Find where the given text appears and provide that cell's center as (x, y) coordinate. 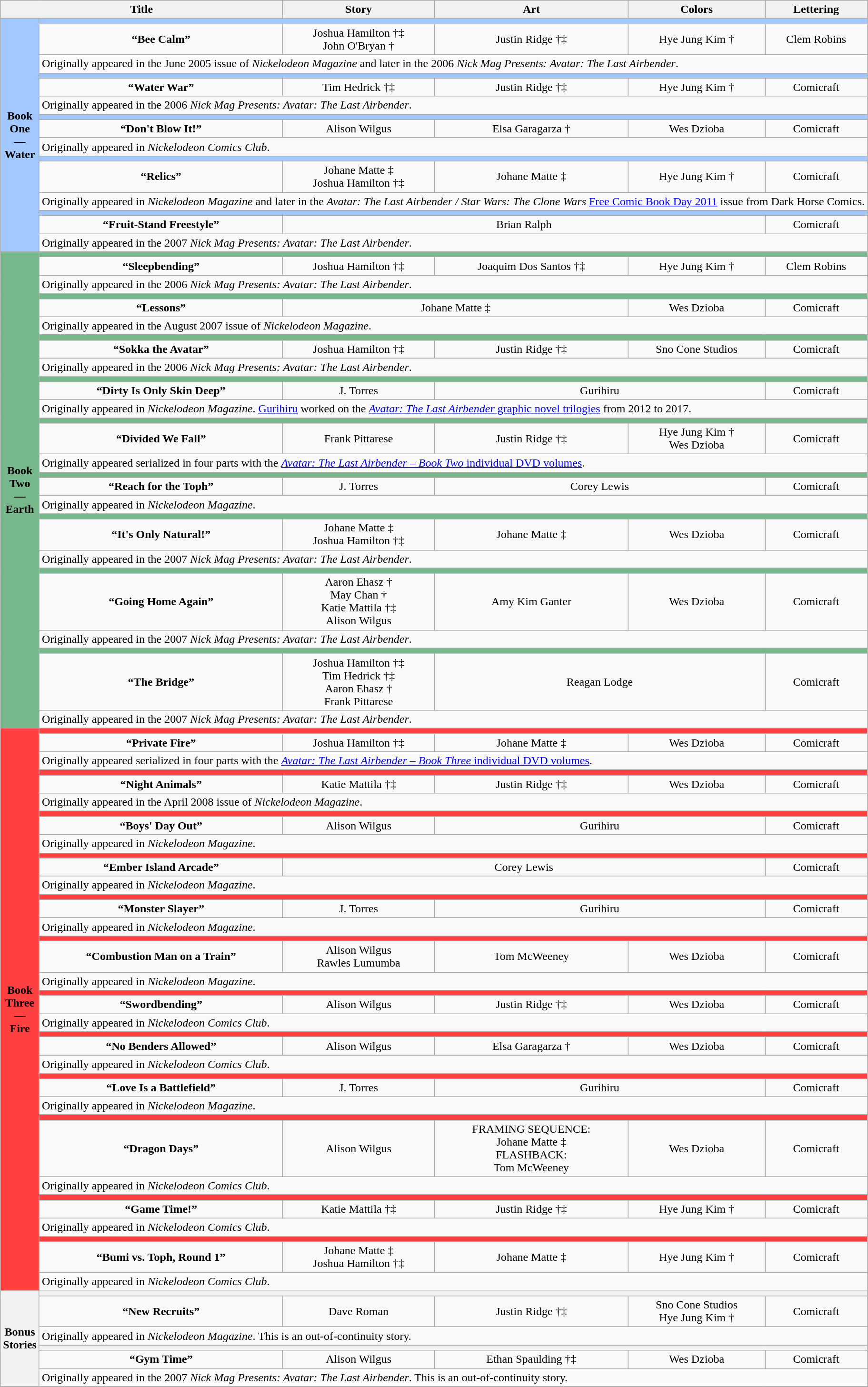
“Combustion Man on a Train” (161, 956)
“Lessons” (161, 308)
Tom McWeeney (531, 956)
“Monster Slayer” (161, 908)
FRAMING SEQUENCE:Johane Matte ‡FLASHBACK:Tom McWeeney (531, 1148)
“Reach for the Toph” (161, 487)
Art (531, 10)
Frank Pittarese (359, 439)
Hye Jung Kim †Wes Dzioba (697, 439)
Originally appeared in the August 2007 issue of Nickelodeon Magazine. (453, 326)
BonusStories (20, 1339)
“Sokka the Avatar” (161, 349)
Aaron Ehasz †May Chan †Katie Mattila †‡Alison Wilgus (359, 602)
“Fruit-Stand Freestyle” (161, 225)
Originally appeared in the 2007 Nick Mag Presents: Avatar: The Last Airbender. This is an out-of-continuity story. (453, 1377)
“Don't Blow It!” (161, 129)
Sno Cone Studios (697, 349)
“Boys' Day Out” (161, 826)
Lettering (816, 10)
“Private Fire” (161, 742)
Joshua Hamilton †‡Tim Hedrick †‡Aaron Ehasz †Frank Pittarese (359, 682)
Originally appeared in the June 2005 issue of Nickelodeon Magazine and later in the 2006 Nick Mag Presents: Avatar: The Last Airbender. (453, 64)
Originally appeared serialized in four parts with the Avatar: The Last Airbender – Book Two individual DVD volumes. (453, 463)
“No Benders Allowed” (161, 1046)
Dave Roman (359, 1311)
Tim Hedrick †‡ (359, 87)
Story (359, 10)
“Water War” (161, 87)
“It's Only Natural!” (161, 534)
“New Recruits” (161, 1311)
“Love Is a Battlefield” (161, 1088)
Originally appeared serialized in four parts with the Avatar: The Last Airbender – Book Three individual DVD volumes. (453, 761)
Colors (697, 10)
“Going Home Again” (161, 602)
“Gym Time” (161, 1359)
Joshua Hamilton †‡John O'Bryan † (359, 39)
“The Bridge” (161, 682)
Alison WilgusRawles Lumumba (359, 956)
Reagan Lodge (599, 682)
“Game Time!” (161, 1209)
Originally appeared in Nickelodeon Magazine. This is an out-of-continuity story. (453, 1336)
“Bumi vs. Toph, Round 1” (161, 1257)
Sno Cone StudiosHye Jung Kim † (697, 1311)
Ethan Spaulding †‡ (531, 1359)
Joaquim Dos Santos †‡ (531, 266)
“Ember Island Arcade” (161, 867)
Title (142, 10)
BookOne—Water (20, 135)
“Relics” (161, 176)
Brian Ralph (524, 225)
“Swordbending” (161, 1005)
BookTwo—Earth (20, 490)
“Dirty Is Only Skin Deep” (161, 390)
“Bee Calm” (161, 39)
“Divided We Fall” (161, 439)
Johane Matte ‡Joshua Hamilton †‡ (359, 176)
BookThree—Fire (20, 1009)
“Dragon Days” (161, 1148)
Originally appeared in the April 2008 issue of Nickelodeon Magazine. (453, 802)
Originally appeared in Nickelodeon Magazine. Gurihiru worked on the Avatar: The Last Airbender graphic novel trilogies from 2012 to 2017. (453, 409)
Amy Kim Ganter (531, 602)
“Sleepbending” (161, 266)
“Night Animals” (161, 784)
